Output the (X, Y) coordinate of the center of the cell containing the given text.  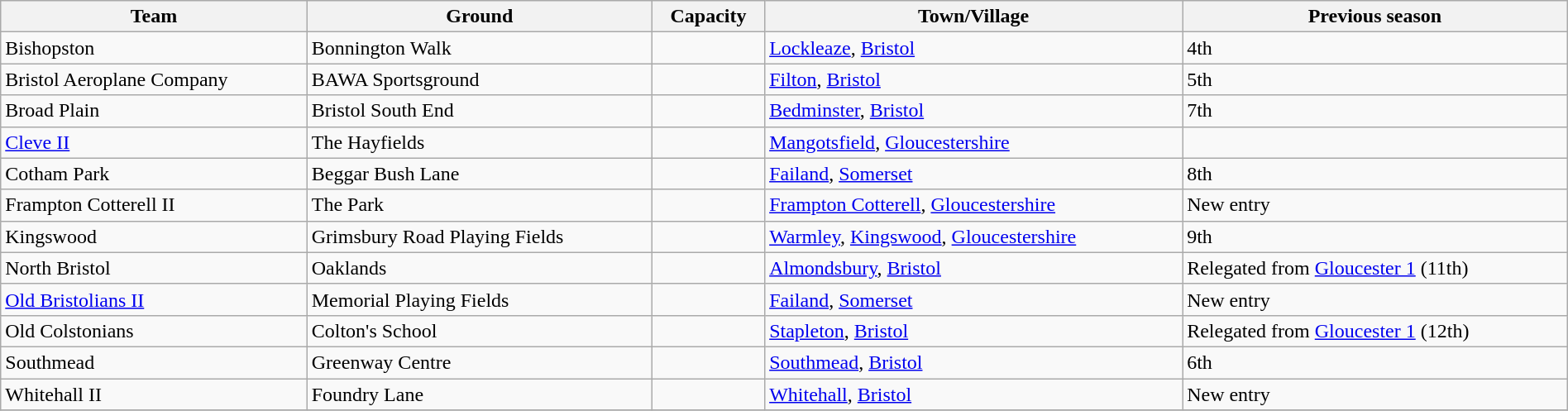
Southmead (154, 362)
Memorial Playing Fields (480, 299)
Cleve II (154, 142)
8th (1375, 174)
7th (1375, 111)
Team (154, 17)
Town/Village (974, 17)
The Park (480, 205)
Lockleaze, Bristol (974, 48)
Bristol South End (480, 111)
Filton, Bristol (974, 79)
Foundry Lane (480, 394)
Broad Plain (154, 111)
4th (1375, 48)
Almondsbury, Bristol (974, 268)
Whitehall II (154, 394)
Beggar Bush Lane (480, 174)
Old Colstonians (154, 331)
Colton's School (480, 331)
Warmley, Kingswood, Gloucestershire (974, 237)
Kingswood (154, 237)
Bristol Aeroplane Company (154, 79)
Cotham Park (154, 174)
Frampton Cotterell, Gloucestershire (974, 205)
6th (1375, 362)
Relegated from Gloucester 1 (11th) (1375, 268)
Frampton Cotterell II (154, 205)
The Hayfields (480, 142)
Ground (480, 17)
Bedminster, Bristol (974, 111)
Old Bristolians II (154, 299)
Stapleton, Bristol (974, 331)
Capacity (708, 17)
Bonnington Walk (480, 48)
Grimsbury Road Playing Fields (480, 237)
Previous season (1375, 17)
Mangotsfield, Gloucestershire (974, 142)
North Bristol (154, 268)
Southmead, Bristol (974, 362)
9th (1375, 237)
5th (1375, 79)
Greenway Centre (480, 362)
BAWA Sportsground (480, 79)
Bishopston (154, 48)
Oaklands (480, 268)
Relegated from Gloucester 1 (12th) (1375, 331)
Whitehall, Bristol (974, 394)
